Output the [X, Y] coordinate of the center of the cell containing the given text.  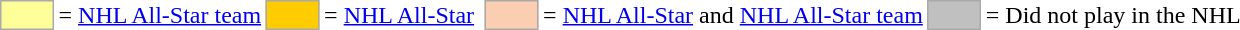
= NHL All-Star team [160, 15]
= NHL All-Star and NHL All-Star team [734, 15]
= NHL All-Star [400, 15]
